Determine the (X, Y) coordinate at the center of the cell enclosing the given text.  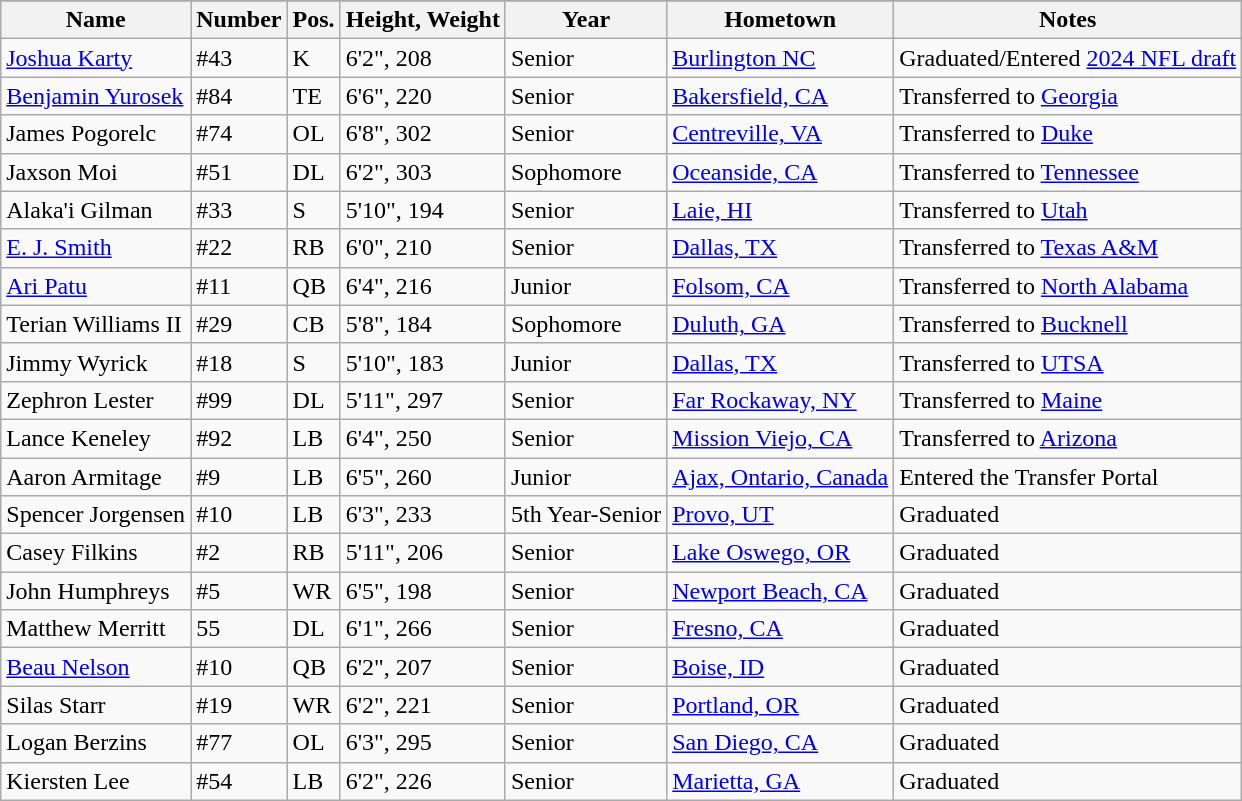
6'5", 260 (422, 477)
Hometown (780, 20)
#29 (239, 324)
6'6", 220 (422, 96)
Alaka'i Gilman (96, 210)
6'2", 303 (422, 172)
5'11", 206 (422, 553)
Entered the Transfer Portal (1068, 477)
5'11", 297 (422, 400)
Duluth, GA (780, 324)
#54 (239, 781)
#22 (239, 248)
5'10", 194 (422, 210)
Far Rockaway, NY (780, 400)
Transferred to Georgia (1068, 96)
6'3", 295 (422, 743)
#11 (239, 286)
Transferred to Maine (1068, 400)
6'4", 250 (422, 438)
#19 (239, 705)
Marietta, GA (780, 781)
5'8", 184 (422, 324)
6'2", 208 (422, 58)
Silas Starr (96, 705)
6'0", 210 (422, 248)
55 (239, 629)
Number (239, 20)
Portland, OR (780, 705)
Lake Oswego, OR (780, 553)
Transferred to Utah (1068, 210)
Lance Keneley (96, 438)
6'1", 266 (422, 629)
#18 (239, 362)
Mission Viejo, CA (780, 438)
#92 (239, 438)
Pos. (314, 20)
#33 (239, 210)
Matthew Merritt (96, 629)
6'3", 233 (422, 515)
Aaron Armitage (96, 477)
Casey Filkins (96, 553)
5'10", 183 (422, 362)
Name (96, 20)
Height, Weight (422, 20)
Joshua Karty (96, 58)
6'2", 207 (422, 667)
Zephron Lester (96, 400)
Transferred to Texas A&M (1068, 248)
#2 (239, 553)
Fresno, CA (780, 629)
Transferred to Duke (1068, 134)
James Pogorelc (96, 134)
Oceanside, CA (780, 172)
Jimmy Wyrick (96, 362)
Boise, ID (780, 667)
CB (314, 324)
Transferred to North Alabama (1068, 286)
Notes (1068, 20)
5th Year-Senior (586, 515)
TE (314, 96)
San Diego, CA (780, 743)
6'2", 226 (422, 781)
#43 (239, 58)
Jaxson Moi (96, 172)
Transferred to Tennessee (1068, 172)
John Humphreys (96, 591)
#51 (239, 172)
Transferred to Bucknell (1068, 324)
Ajax, Ontario, Canada (780, 477)
Year (586, 20)
Graduated/Entered 2024 NFL draft (1068, 58)
#84 (239, 96)
Centreville, VA (780, 134)
6'5", 198 (422, 591)
6'8", 302 (422, 134)
Transferred to UTSA (1068, 362)
Logan Berzins (96, 743)
Kiersten Lee (96, 781)
Transferred to Arizona (1068, 438)
Bakersfield, CA (780, 96)
Beau Nelson (96, 667)
Laie, HI (780, 210)
#5 (239, 591)
Folsom, CA (780, 286)
6'2", 221 (422, 705)
Spencer Jorgensen (96, 515)
Terian Williams II (96, 324)
E. J. Smith (96, 248)
K (314, 58)
#74 (239, 134)
Ari Patu (96, 286)
#77 (239, 743)
#99 (239, 400)
Benjamin Yurosek (96, 96)
#9 (239, 477)
Burlington NC (780, 58)
Provo, UT (780, 515)
6'4", 216 (422, 286)
Newport Beach, CA (780, 591)
